Provide the [X, Y] coordinate of the cell's center where the given text is located.  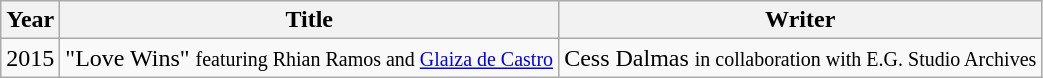
"Love Wins" featuring Rhian Ramos and Glaiza de Castro [310, 58]
Writer [800, 20]
Title [310, 20]
Cess Dalmas in collaboration with E.G. Studio Archives [800, 58]
2015 [30, 58]
Year [30, 20]
